For the text-containing cell, return its midpoint in (x, y) coordinate format. 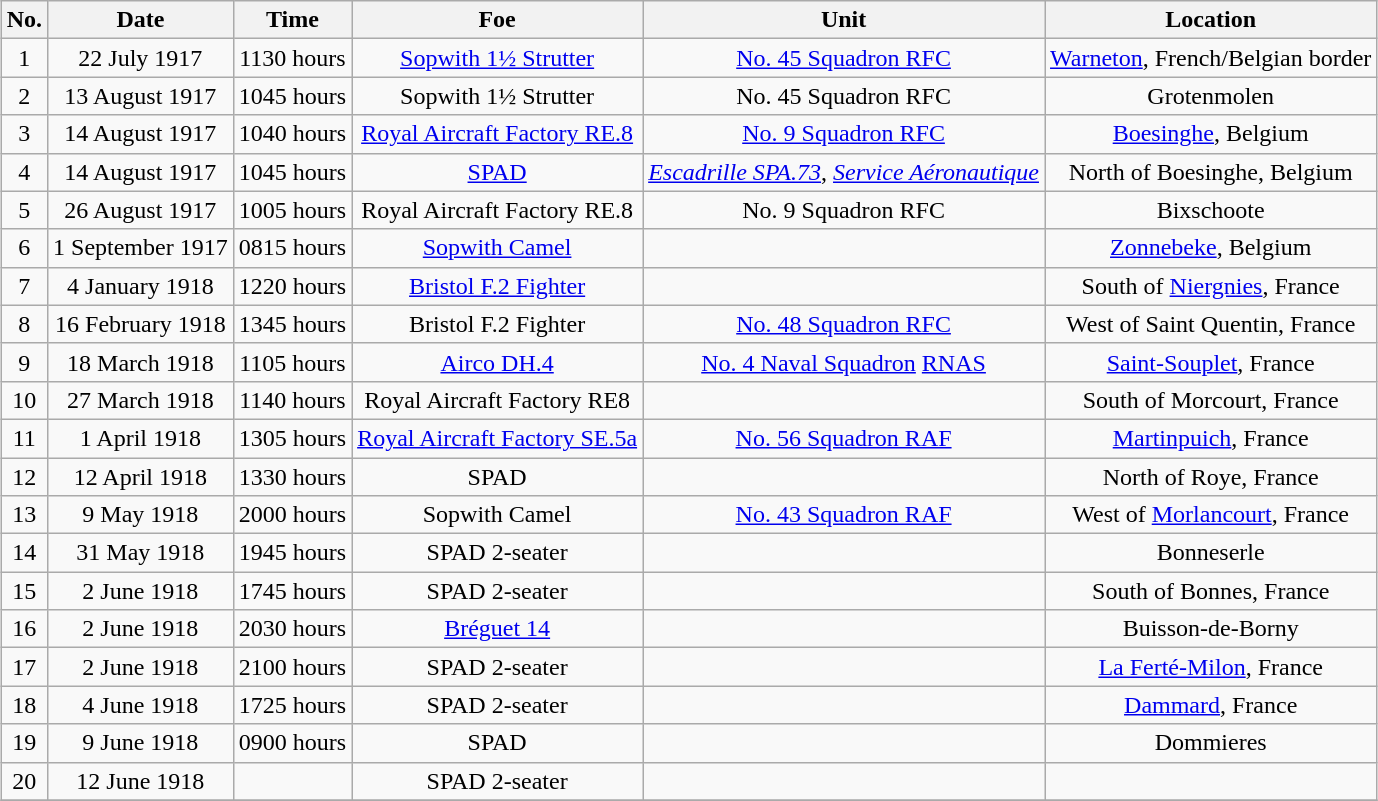
South of Niergnies, France (1210, 286)
12 June 1918 (141, 781)
26 August 1917 (141, 210)
1345 hours (292, 324)
8 (24, 324)
16 February 1918 (141, 324)
1105 hours (292, 362)
13 August 1917 (141, 96)
1005 hours (292, 210)
No. 56 Squadron RAF (844, 438)
22 July 1917 (141, 58)
11 (24, 438)
1 (24, 58)
4 January 1918 (141, 286)
5 (24, 210)
9 May 1918 (141, 515)
Unit (844, 20)
Buisson-de-Borny (1210, 629)
South of Bonnes, France (1210, 591)
2100 hours (292, 667)
Saint-Souplet, France (1210, 362)
1 September 1917 (141, 248)
Time (292, 20)
South of Morcourt, France (1210, 400)
Martinpuich, France (1210, 438)
2 (24, 96)
14 (24, 553)
2030 hours (292, 629)
West of Saint Quentin, France (1210, 324)
Airco DH.4 (498, 362)
La Ferté-Milon, France (1210, 667)
18 March 1918 (141, 362)
6 (24, 248)
1130 hours (292, 58)
13 (24, 515)
Boesinghe, Belgium (1210, 134)
9 June 1918 (141, 743)
1040 hours (292, 134)
West of Morlancourt, France (1210, 515)
Foe (498, 20)
18 (24, 705)
1725 hours (292, 705)
No. (24, 20)
0815 hours (292, 248)
31 May 1918 (141, 553)
15 (24, 591)
1330 hours (292, 477)
1140 hours (292, 400)
27 March 1918 (141, 400)
Date (141, 20)
1305 hours (292, 438)
17 (24, 667)
12 April 1918 (141, 477)
Warneton, French/Belgian border (1210, 58)
4 June 1918 (141, 705)
10 (24, 400)
1 April 1918 (141, 438)
1745 hours (292, 591)
No. 4 Naval Squadron RNAS (844, 362)
Escadrille SPA.73, Service Aéronautique (844, 172)
4 (24, 172)
12 (24, 477)
1945 hours (292, 553)
9 (24, 362)
19 (24, 743)
Bréguet 14 (498, 629)
Bonneserle (1210, 553)
Bixschoote (1210, 210)
No. 48 Squadron RFC (844, 324)
0900 hours (292, 743)
Zonnebeke, Belgium (1210, 248)
Grotenmolen (1210, 96)
16 (24, 629)
2000 hours (292, 515)
Royal Aircraft Factory RE8 (498, 400)
North of Boesinghe, Belgium (1210, 172)
1220 hours (292, 286)
3 (24, 134)
Dommieres (1210, 743)
7 (24, 286)
North of Roye, France (1210, 477)
Location (1210, 20)
Royal Aircraft Factory SE.5a (498, 438)
Dammard, France (1210, 705)
No. 43 Squadron RAF (844, 515)
20 (24, 781)
